Identify which cell holds the provided text, then report its [x, y] central coordinate. 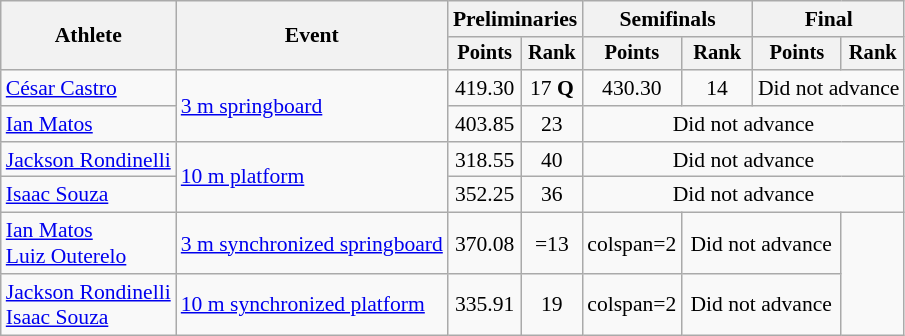
370.08 [485, 244]
Jackson RondinelliIsaac Souza [88, 304]
3 m synchronized springboard [312, 244]
23 [552, 124]
419.30 [485, 88]
César Castro [88, 88]
335.91 [485, 304]
318.55 [485, 160]
Ian Matos [88, 124]
403.85 [485, 124]
430.30 [632, 88]
Jackson Rondinelli [88, 160]
Event [312, 36]
Final [829, 19]
14 [717, 88]
3 m springboard [312, 106]
19 [552, 304]
352.25 [485, 195]
Preliminaries [515, 19]
17 Q [552, 88]
=13 [552, 244]
40 [552, 160]
10 m synchronized platform [312, 304]
Ian MatosLuiz Outerelo [88, 244]
Isaac Souza [88, 195]
Athlete [88, 36]
36 [552, 195]
10 m platform [312, 178]
Semifinals [668, 19]
